From the cell containing the given text, extract its center point as (X, Y) coordinate. 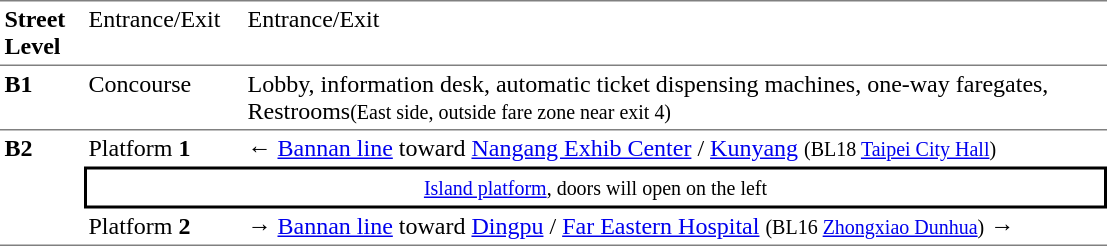
Street Level (42, 33)
B1 (42, 98)
← Bannan line toward Nangang Exhib Center / Kunyang (BL18 Taipei City Hall) (675, 148)
Lobby, information desk, automatic ticket dispensing machines, one-way faregates, Restrooms(East side, outside fare zone near exit 4) (675, 98)
Platform 2 (164, 227)
→ Bannan line toward Dingpu / Far Eastern Hospital (BL16 Zhongxiao Dunhua) → (675, 227)
Concourse (164, 98)
Island platform, doors will open on the left (596, 187)
Platform 1 (164, 148)
B2 (42, 188)
